Return [X, Y] of the center of cell containing provided text 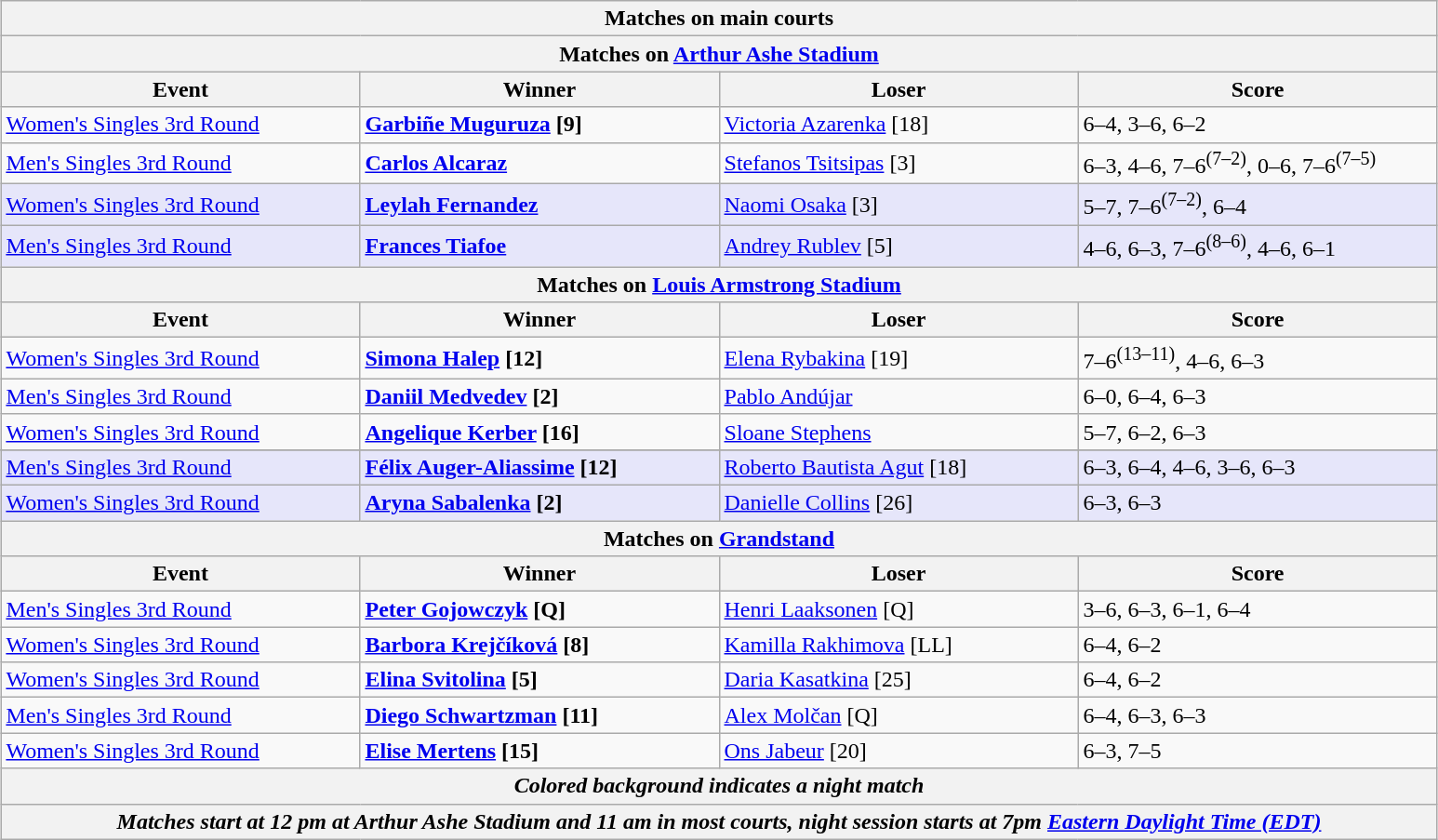
Frances Tiafoe [539, 246]
Aryna Sabalenka [2] [539, 503]
Stefanos Tsitsipas [3] [899, 164]
Victoria Azarenka [18] [899, 125]
Simona Halep [12] [539, 359]
Ons Jabeur [20] [899, 751]
5–7, 6–2, 6–3 [1258, 432]
Sloane Stephens [899, 432]
Garbiñe Muguruza [9] [539, 125]
Matches on Louis Armstrong Stadium [719, 285]
Elina Svitolina [5] [539, 680]
Daniil Medvedev [2] [539, 396]
Leylah Fernandez [539, 205]
Matches start at 12 pm at Arthur Ashe Stadium and 11 am in most courts, night session starts at 7pm Eastern Daylight Time (EDT) [719, 821]
6–3, 6–4, 4–6, 3–6, 6–3 [1258, 467]
Peter Gojowczyk [Q] [539, 609]
Alex Molčan [Q] [899, 715]
Henri Laaksonen [Q] [899, 609]
5–7, 7–6(7–2), 6–4 [1258, 205]
6–4, 6–3, 6–3 [1258, 715]
Naomi Osaka [3] [899, 205]
Matches on Grandstand [719, 539]
Danielle Collins [26] [899, 503]
Kamilla Rakhimova [LL] [899, 645]
Félix Auger-Aliassime [12] [539, 467]
Elise Mertens [15] [539, 751]
Elena Rybakina [19] [899, 359]
6–3, 4–6, 7–6(7–2), 0–6, 7–6(7–5) [1258, 164]
7–6(13–11), 4–6, 6–3 [1258, 359]
Carlos Alcaraz [539, 164]
3–6, 6–3, 6–1, 6–4 [1258, 609]
6–0, 6–4, 6–3 [1258, 396]
Colored background indicates a night match [719, 786]
Roberto Bautista Agut [18] [899, 467]
6–3, 6–3 [1258, 503]
6–4, 3–6, 6–2 [1258, 125]
Diego Schwartzman [11] [539, 715]
Matches on Arthur Ashe Stadium [719, 54]
Pablo Andújar [899, 396]
4–6, 6–3, 7–6(8–6), 4–6, 6–1 [1258, 246]
Barbora Krejčíková [8] [539, 645]
Matches on main courts [719, 19]
Daria Kasatkina [25] [899, 680]
6–3, 7–5 [1258, 751]
Andrey Rublev [5] [899, 246]
Angelique Kerber [16] [539, 432]
